Capture the cell that displays the provided text and extract its [x, y] central coordinate. 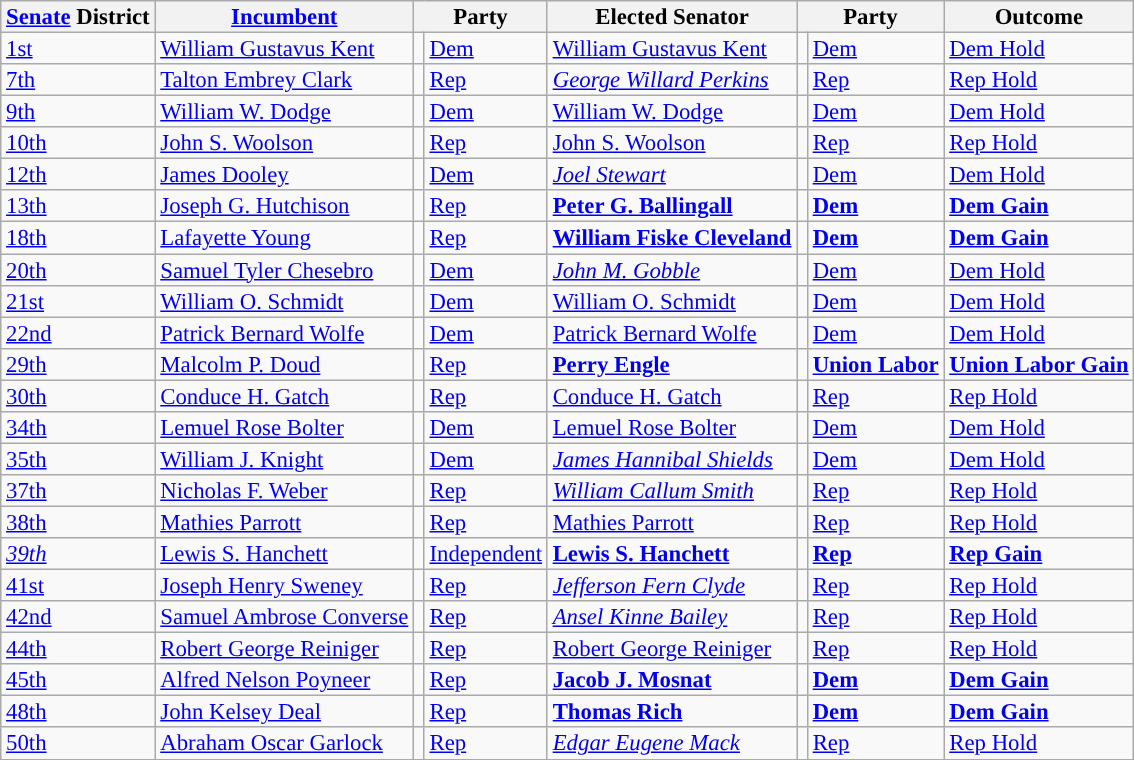
34th [78, 428]
38th [78, 522]
Samuel Ambrose Converse [284, 617]
12th [78, 175]
50th [78, 744]
21st [78, 301]
Rep Gain [1039, 554]
18th [78, 238]
10th [78, 143]
Thomas Rich [672, 712]
Abraham Oscar Garlock [284, 744]
Nicholas F. Weber [284, 491]
Malcolm P. Doud [284, 364]
Union Labor [876, 364]
John M. Gobble [672, 270]
22nd [78, 333]
Joseph G. Hutchison [284, 206]
Edgar Eugene Mack [672, 744]
Independent [486, 554]
Alfred Nelson Poyneer [284, 680]
William Fiske Cleveland [672, 238]
39th [78, 554]
Ansel Kinne Bailey [672, 617]
Outcome [1039, 17]
13th [78, 206]
James Hannibal Shields [672, 459]
30th [78, 396]
44th [78, 649]
Union Labor Gain [1039, 364]
1st [78, 49]
7th [78, 80]
37th [78, 491]
Joel Stewart [672, 175]
Samuel Tyler Chesebro [284, 270]
35th [78, 459]
Jefferson Fern Clyde [672, 586]
John Kelsey Deal [284, 712]
William J. Knight [284, 459]
42nd [78, 617]
Incumbent [284, 17]
48th [78, 712]
William Callum Smith [672, 491]
George Willard Perkins [672, 80]
Lafayette Young [284, 238]
45th [78, 680]
Peter G. Ballingall [672, 206]
Elected Senator [672, 17]
Jacob J. Mosnat [672, 680]
Talton Embrey Clark [284, 80]
Senate District [78, 17]
Perry Engle [672, 364]
9th [78, 112]
20th [78, 270]
29th [78, 364]
Joseph Henry Sweney [284, 586]
41st [78, 586]
James Dooley [284, 175]
